Locate the cell with the specified text and output its (X, Y) center coordinate. 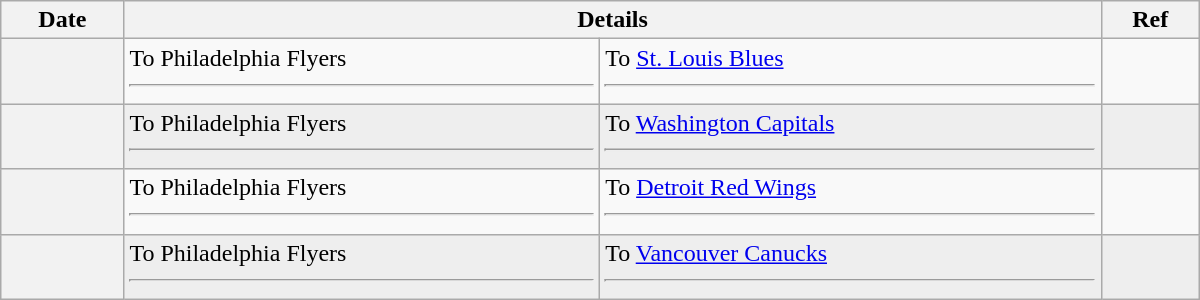
Date (62, 20)
Ref (1150, 20)
To Washington Capitals (850, 136)
To St. Louis Blues (850, 72)
Details (612, 20)
To Detroit Red Wings (850, 202)
To Vancouver Canucks (850, 266)
